Pinpoint the cell where the given text exists, returning its [X, Y] midpoint coordinate. 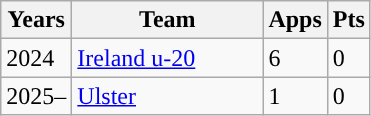
Years [36, 20]
Ulster [168, 96]
1 [295, 96]
2025– [36, 96]
6 [295, 58]
Ireland u-20 [168, 58]
Pts [348, 20]
Apps [295, 20]
Team [168, 20]
2024 [36, 58]
